Return [X, Y] of the center of cell containing provided text 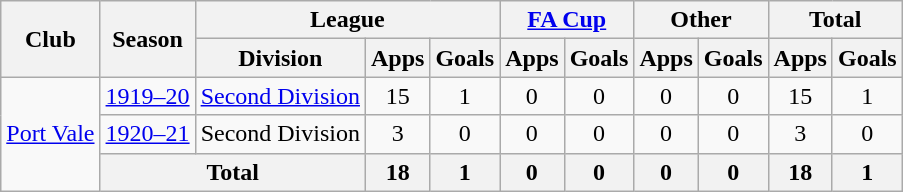
Port Vale [50, 134]
1919–20 [148, 96]
FA Cup [567, 20]
1920–21 [148, 134]
League [348, 20]
Division [280, 58]
Other [701, 20]
Club [50, 39]
Season [148, 39]
